Identify which cell holds the provided text, then report its [X, Y] central coordinate. 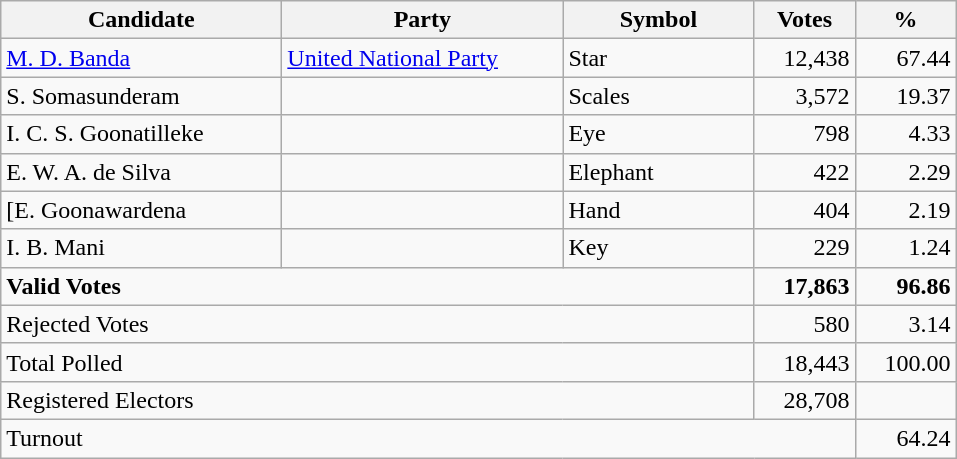
Votes [804, 20]
Symbol [658, 20]
2.19 [906, 210]
18,443 [804, 362]
[E. Goonawardena [142, 210]
% [906, 20]
12,438 [804, 58]
M. D. Banda [142, 58]
798 [804, 134]
17,863 [804, 286]
I. C. S. Goonatilleke [142, 134]
100.00 [906, 362]
Rejected Votes [378, 324]
Star [658, 58]
Scales [658, 96]
Eye [658, 134]
2.29 [906, 172]
United National Party [422, 58]
580 [804, 324]
28,708 [804, 400]
Elephant [658, 172]
Hand [658, 210]
Valid Votes [378, 286]
Key [658, 248]
Turnout [428, 438]
Candidate [142, 20]
404 [804, 210]
229 [804, 248]
67.44 [906, 58]
Total Polled [378, 362]
Registered Electors [378, 400]
64.24 [906, 438]
I. B. Mani [142, 248]
4.33 [906, 134]
S. Somasunderam [142, 96]
96.86 [906, 286]
19.37 [906, 96]
1.24 [906, 248]
3,572 [804, 96]
422 [804, 172]
3.14 [906, 324]
Party [422, 20]
E. W. A. de Silva [142, 172]
